Output the (X, Y) coordinate of the center of the cell containing the given text.  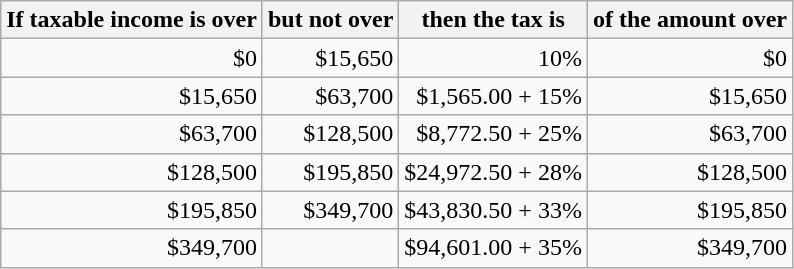
but not over (330, 20)
$8,772.50 + 25% (494, 134)
$43,830.50 + 33% (494, 210)
$24,972.50 + 28% (494, 172)
If taxable income is over (132, 20)
10% (494, 58)
then the tax is (494, 20)
of the amount over (690, 20)
$94,601.00 + 35% (494, 248)
$1,565.00 + 15% (494, 96)
